Determine the [X, Y] coordinate at the center of the cell enclosing the given text.  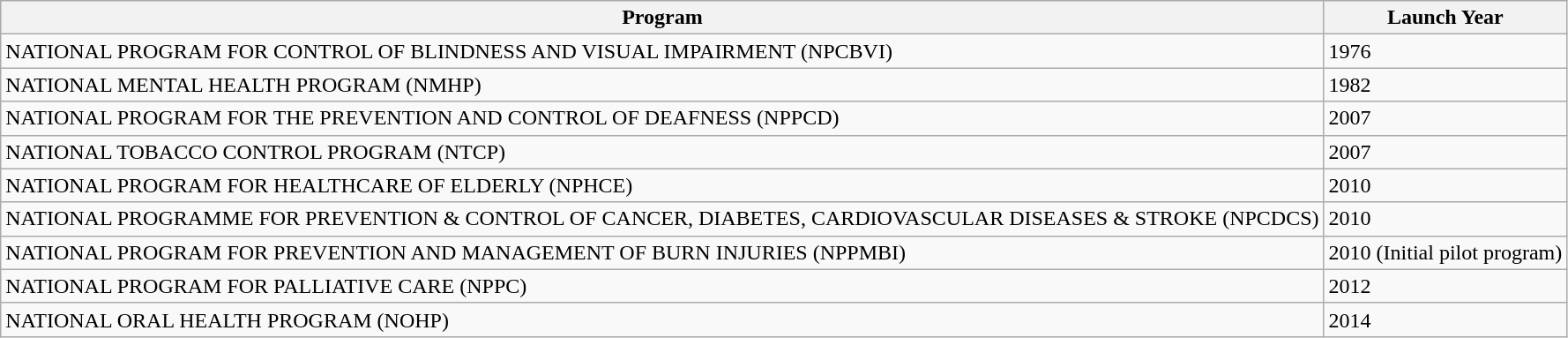
NATIONAL PROGRAM FOR PREVENTION AND MANAGEMENT OF BURN INJURIES (NPPMBI) [662, 252]
2014 [1445, 319]
NATIONAL ORAL HEALTH PROGRAM (NOHP) [662, 319]
1976 [1445, 51]
NATIONAL TOBACCO CONTROL PROGRAM (NTCP) [662, 152]
2010 (Initial pilot program) [1445, 252]
NATIONAL PROGRAMME FOR PREVENTION & CONTROL OF CANCER, DIABETES, CARDIOVASCULAR DISEASES & STROKE (NPCDCS) [662, 219]
NATIONAL PROGRAM FOR CONTROL OF BLINDNESS AND VISUAL IMPAIRMENT (NPCBVI) [662, 51]
1982 [1445, 85]
NATIONAL MENTAL HEALTH PROGRAM (NMHP) [662, 85]
NATIONAL PROGRAM FOR THE PREVENTION AND CONTROL OF DEAFNESS (NPPCD) [662, 118]
NATIONAL PROGRAM FOR PALLIATIVE CARE (NPPC) [662, 286]
Program [662, 18]
Launch Year [1445, 18]
NATIONAL PROGRAM FOR HEALTHCARE OF ELDERLY (NPHCE) [662, 185]
2012 [1445, 286]
